Return (x, y) of the center of cell containing provided text 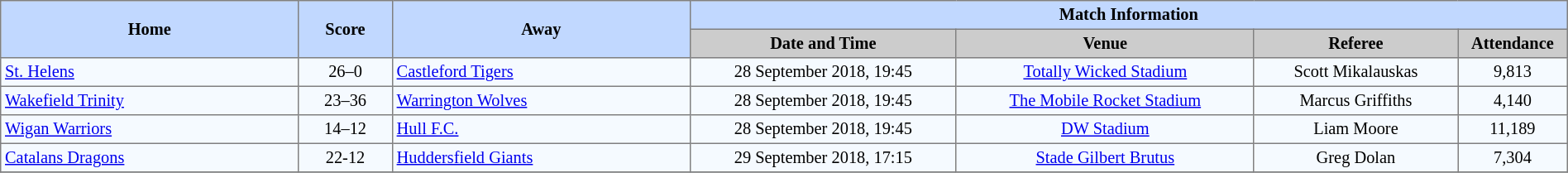
22-12 (346, 157)
Home (150, 30)
Warrington Wolves (541, 100)
Liam Moore (1355, 129)
Match Information (1128, 15)
23–36 (346, 100)
29 September 2018, 17:15 (823, 157)
The Mobile Rocket Stadium (1105, 100)
26–0 (346, 72)
Scott Mikalauskas (1355, 72)
DW Stadium (1105, 129)
Wakefield Trinity (150, 100)
Wigan Warriors (150, 129)
Hull F.C. (541, 129)
Catalans Dragons (150, 157)
Venue (1105, 43)
Stade Gilbert Brutus (1105, 157)
Greg Dolan (1355, 157)
7,304 (1513, 157)
14–12 (346, 129)
4,140 (1513, 100)
Huddersfield Giants (541, 157)
St. Helens (150, 72)
11,189 (1513, 129)
Attendance (1513, 43)
Date and Time (823, 43)
9,813 (1513, 72)
Score (346, 30)
Castleford Tigers (541, 72)
Away (541, 30)
Marcus Griffiths (1355, 100)
Totally Wicked Stadium (1105, 72)
Referee (1355, 43)
